Identify which cell holds the provided text, then report its [X, Y] central coordinate. 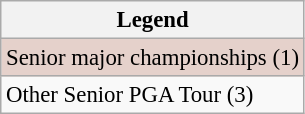
Other Senior PGA Tour (3) [153, 95]
Senior major championships (1) [153, 58]
Legend [153, 20]
